Locate the cell with the specified text and output its (x, y) center coordinate. 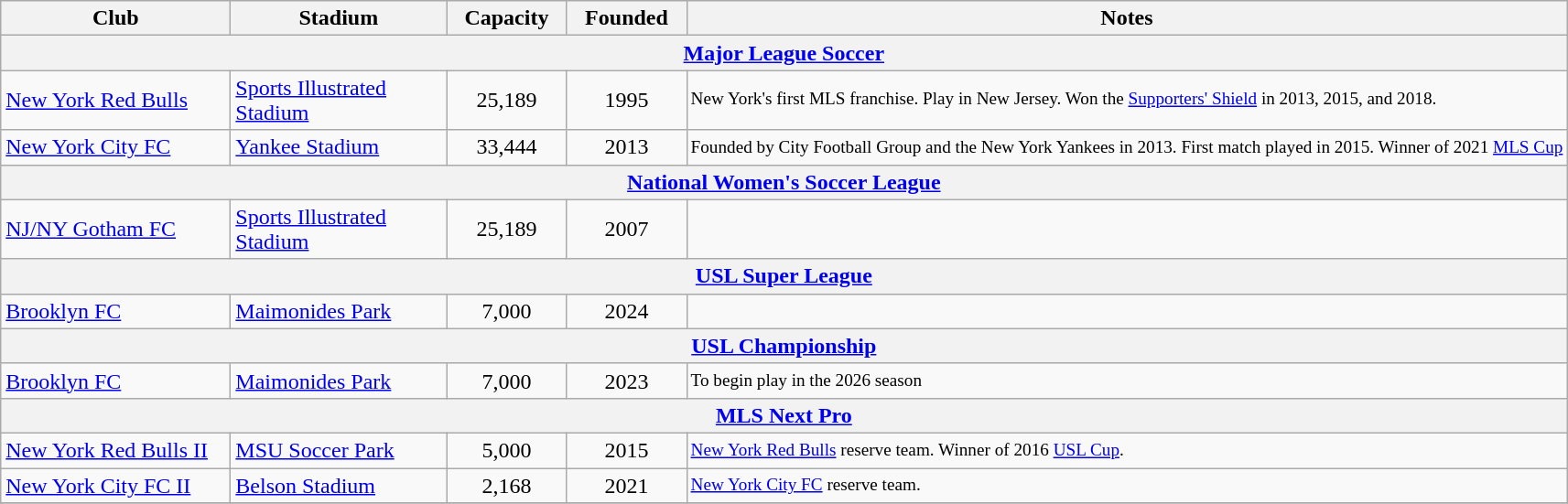
Yankee Stadium (339, 147)
2023 (626, 381)
2013 (626, 147)
MSU Soccer Park (339, 450)
Founded (626, 18)
Major League Soccer (784, 53)
New York City FC (115, 147)
NJ/NY Gotham FC (115, 229)
Belson Stadium (339, 486)
1995 (626, 101)
New York's first MLS franchise. Play in New Jersey. Won the Supporters' Shield in 2013, 2015, and 2018. (1127, 101)
2021 (626, 486)
National Women's Soccer League (784, 182)
Stadium (339, 18)
2024 (626, 311)
Notes (1127, 18)
New York City FC reserve team. (1127, 486)
USL Super League (784, 276)
USL Championship (784, 346)
New York City FC II (115, 486)
New York Red Bulls (115, 101)
Founded by City Football Group and the New York Yankees in 2013. First match played in 2015. Winner of 2021 MLS Cup (1127, 147)
New York Red Bulls reserve team. Winner of 2016 USL Cup. (1127, 450)
MLS Next Pro (784, 415)
Capacity (507, 18)
5,000 (507, 450)
2,168 (507, 486)
To begin play in the 2026 season (1127, 381)
New York Red Bulls II (115, 450)
2007 (626, 229)
Club (115, 18)
33,444 (507, 147)
2015 (626, 450)
